From the cell containing the given text, extract its center point as (X, Y) coordinate. 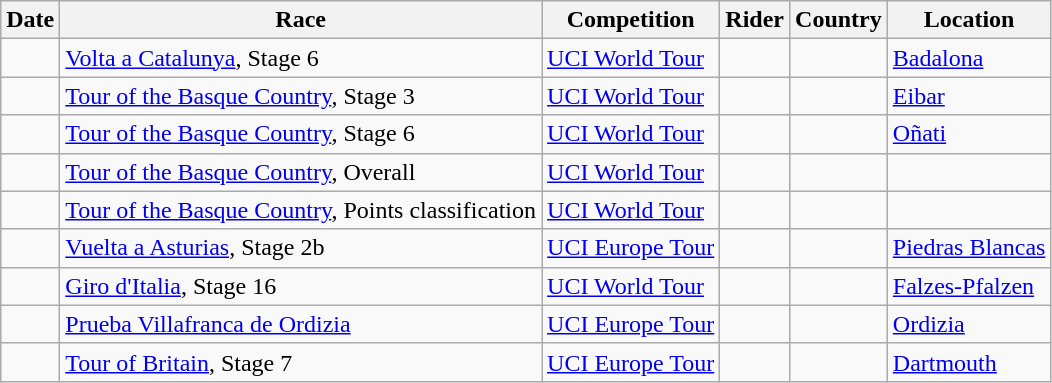
Prueba Villafranca de Ordizia (301, 324)
Giro d'Italia, Stage 16 (301, 286)
Ordizia (969, 324)
Country (839, 20)
Tour of Britain, Stage 7 (301, 362)
Falzes-Pfalzen (969, 286)
Rider (755, 20)
Competition (631, 20)
Eibar (969, 96)
Vuelta a Asturias, Stage 2b (301, 248)
Tour of the Basque Country, Points classification (301, 210)
Dartmouth (969, 362)
Tour of the Basque Country, Stage 3 (301, 96)
Date (30, 20)
Oñati (969, 134)
Piedras Blancas (969, 248)
Volta a Catalunya, Stage 6 (301, 58)
Location (969, 20)
Badalona (969, 58)
Tour of the Basque Country, Stage 6 (301, 134)
Tour of the Basque Country, Overall (301, 172)
Race (301, 20)
